Capture the cell that displays the provided text and extract its [x, y] central coordinate. 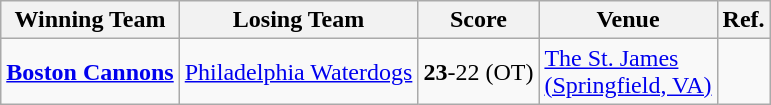
Ref. [744, 20]
23-22 (OT) [478, 72]
Winning Team [90, 20]
The St. James(Springfield, VA) [628, 72]
Boston Cannons [90, 72]
Score [478, 20]
Philadelphia Waterdogs [298, 72]
Venue [628, 20]
Losing Team [298, 20]
